Output the [X, Y] coordinate of the center of the cell containing the given text.  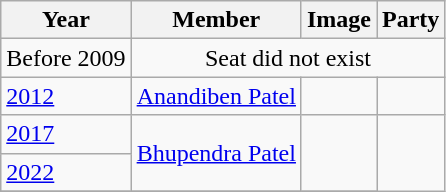
Bhupendra Patel [216, 153]
Before 2009 [66, 58]
Image [338, 20]
Member [216, 20]
Year [66, 20]
2017 [66, 134]
2022 [66, 172]
2012 [66, 96]
Seat did not exist [288, 58]
Party [411, 20]
Anandiben Patel [216, 96]
